Determine the (X, Y) coordinate at the center of the cell enclosing the given text.  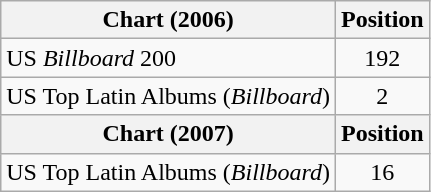
Chart (2006) (168, 20)
US Billboard 200 (168, 58)
2 (382, 96)
192 (382, 58)
16 (382, 172)
Chart (2007) (168, 134)
